Locate the cell with the specified text and output its (X, Y) center coordinate. 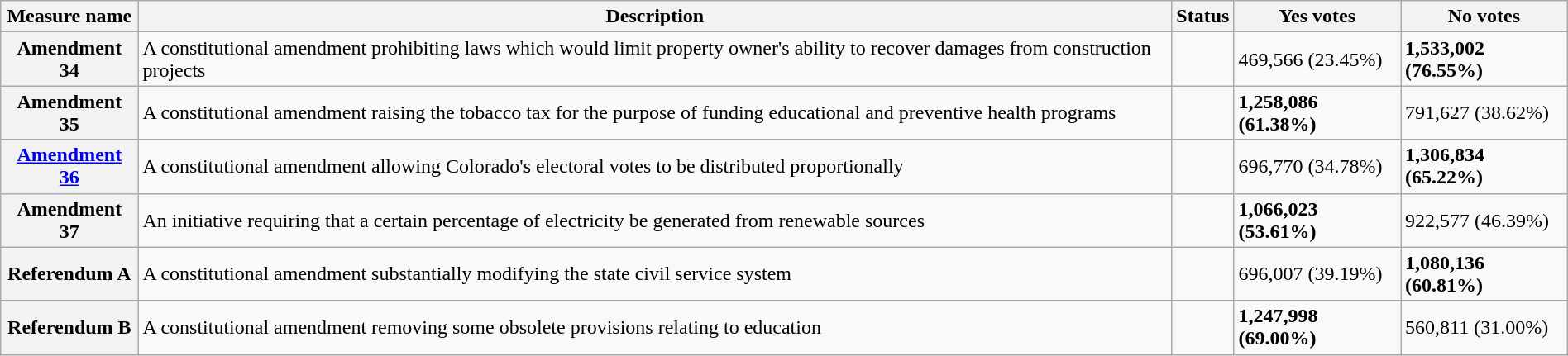
Amendment 36 (69, 167)
696,770 (34.78%) (1317, 167)
No votes (1484, 17)
Amendment 35 (69, 112)
560,811 (31.00%) (1484, 327)
469,566 (23.45%) (1317, 59)
Status (1202, 17)
A constitutional amendment raising the tobacco tax for the purpose of funding educational and preventive health programs (655, 112)
A constitutional amendment removing some obsolete provisions relating to education (655, 327)
Referendum B (69, 327)
1,066,023 (53.61%) (1317, 220)
1,533,002 (76.55%) (1484, 59)
An initiative requiring that a certain percentage of electricity be generated from renewable sources (655, 220)
Description (655, 17)
791,627 (38.62%) (1484, 112)
A constitutional amendment substantially modifying the state civil service system (655, 274)
Amendment 34 (69, 59)
Yes votes (1317, 17)
1,247,998 (69.00%) (1317, 327)
1,258,086 (61.38%) (1317, 112)
A constitutional amendment prohibiting laws which would limit property owner's ability to recover damages from construction projects (655, 59)
1,080,136 (60.81%) (1484, 274)
Referendum A (69, 274)
Amendment 37 (69, 220)
922,577 (46.39%) (1484, 220)
A constitutional amendment allowing Colorado's electoral votes to be distributed proportionally (655, 167)
Measure name (69, 17)
696,007 (39.19%) (1317, 274)
1,306,834 (65.22%) (1484, 167)
